Provide the (X, Y) coordinate of the cell's center where the given text is located.  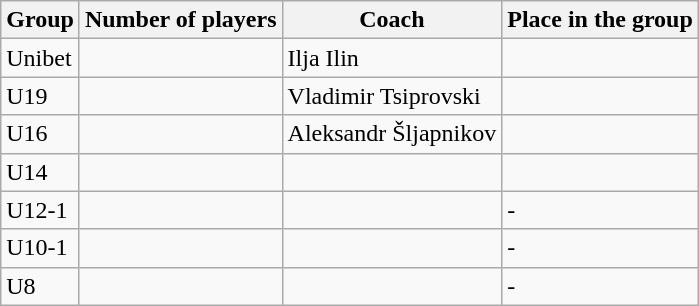
Number of players (180, 20)
U12-1 (40, 210)
Ilja Ilin (392, 58)
Unibet (40, 58)
Place in the group (600, 20)
Group (40, 20)
Coach (392, 20)
U16 (40, 134)
U19 (40, 96)
U10-1 (40, 248)
Aleksandr Šljapnikov (392, 134)
U8 (40, 286)
Vladimir Tsiprovski (392, 96)
U14 (40, 172)
